For the text-containing cell, return its midpoint in [X, Y] coordinate format. 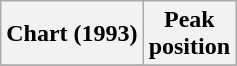
Chart (1993) [72, 34]
Peakposition [189, 34]
